Locate the cell with the specified text and output its (X, Y) center coordinate. 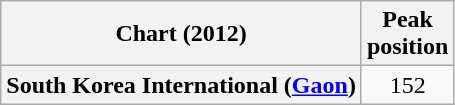
Chart (2012) (182, 34)
152 (407, 85)
Peakposition (407, 34)
South Korea International (Gaon) (182, 85)
